Identify which cell holds the provided text, then report its (X, Y) central coordinate. 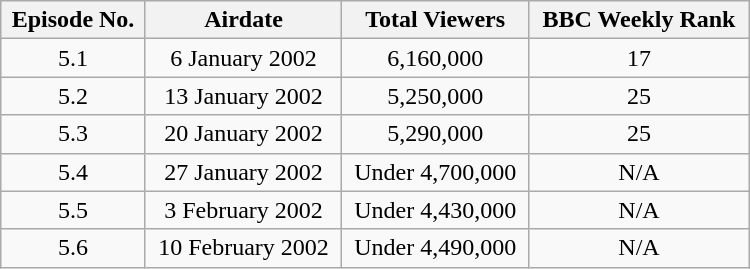
Under 4,490,000 (436, 248)
13 January 2002 (243, 96)
6,160,000 (436, 58)
5.4 (74, 172)
5.6 (74, 248)
5.2 (74, 96)
5.5 (74, 210)
20 January 2002 (243, 134)
17 (640, 58)
10 February 2002 (243, 248)
Airdate (243, 20)
Episode No. (74, 20)
Total Viewers (436, 20)
6 January 2002 (243, 58)
5,290,000 (436, 134)
27 January 2002 (243, 172)
3 February 2002 (243, 210)
5.3 (74, 134)
5.1 (74, 58)
Under 4,430,000 (436, 210)
BBC Weekly Rank (640, 20)
Under 4,700,000 (436, 172)
5,250,000 (436, 96)
